From the cell containing the given text, extract its center point as (X, Y) coordinate. 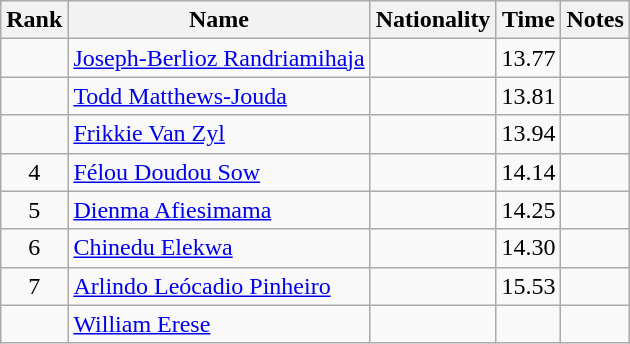
Name (219, 20)
7 (34, 286)
Félou Doudou Sow (219, 172)
14.14 (528, 172)
14.25 (528, 210)
Notes (595, 20)
Nationality (433, 20)
Frikkie Van Zyl (219, 134)
Arlindo Leócadio Pinheiro (219, 286)
Todd Matthews-Jouda (219, 96)
13.77 (528, 58)
Dienma Afiesimama (219, 210)
Time (528, 20)
6 (34, 248)
13.94 (528, 134)
Rank (34, 20)
4 (34, 172)
15.53 (528, 286)
Chinedu Elekwa (219, 248)
William Erese (219, 324)
Joseph-Berlioz Randriamihaja (219, 58)
13.81 (528, 96)
14.30 (528, 248)
5 (34, 210)
